For the text-containing cell, return its midpoint in [x, y] coordinate format. 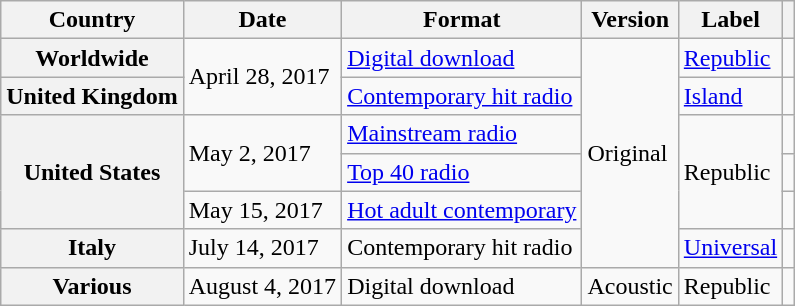
Version [630, 20]
May 2, 2017 [262, 153]
Acoustic [630, 286]
Original [630, 153]
May 15, 2017 [262, 210]
Top 40 radio [462, 172]
Mainstream radio [462, 134]
Various [92, 286]
Italy [92, 248]
Universal [730, 248]
Format [462, 20]
Country [92, 20]
Island [730, 96]
United States [92, 172]
Label [730, 20]
August 4, 2017 [262, 286]
United Kingdom [92, 96]
Worldwide [92, 58]
Hot adult contemporary [462, 210]
Date [262, 20]
July 14, 2017 [262, 248]
April 28, 2017 [262, 77]
